Scan for the cell matching the given text and deliver its (x, y) coordinate at center. 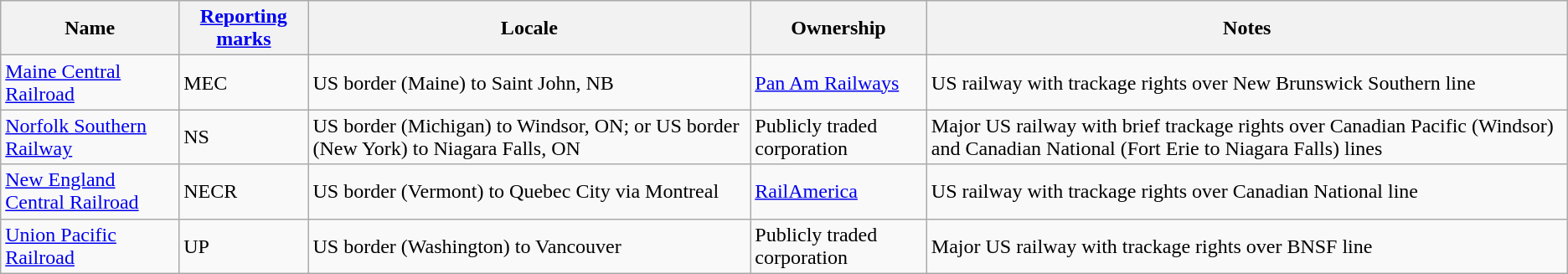
Maine Central Railroad (90, 82)
US railway with trackage rights over New Brunswick Southern line (1246, 82)
New England Central Railroad (90, 191)
Major US railway with trackage rights over BNSF line (1246, 246)
Pan Am Railways (839, 82)
US railway with trackage rights over Canadian National line (1246, 191)
Major US railway with brief trackage rights over Canadian Pacific (Windsor) and Canadian National (Fort Erie to Niagara Falls) lines (1246, 137)
Union Pacific Railroad (90, 246)
NECR (244, 191)
Norfolk Southern Railway (90, 137)
MEC (244, 82)
UP (244, 246)
Ownership (839, 28)
US border (Maine) to Saint John, NB (529, 82)
US border (Washington) to Vancouver (529, 246)
Locale (529, 28)
NS (244, 137)
Name (90, 28)
RailAmerica (839, 191)
US border (Michigan) to Windsor, ON; or US border (New York) to Niagara Falls, ON (529, 137)
Reporting marks (244, 28)
Notes (1246, 28)
US border (Vermont) to Quebec City via Montreal (529, 191)
